Extract the [x, y] coordinate from the center of the cell holding the provided text.  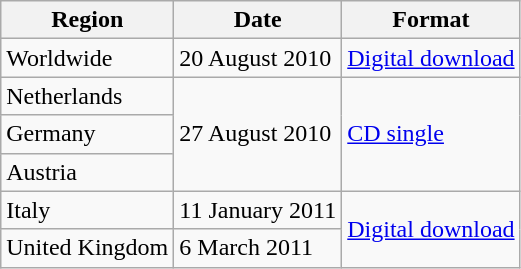
27 August 2010 [258, 134]
Austria [88, 172]
6 March 2011 [258, 248]
20 August 2010 [258, 58]
Italy [88, 210]
Region [88, 20]
Germany [88, 134]
Format [431, 20]
Worldwide [88, 58]
11 January 2011 [258, 210]
United Kingdom [88, 248]
Date [258, 20]
Netherlands [88, 96]
CD single [431, 134]
